Search for the cell housing the specified text and yield its (x, y) center coordinate. 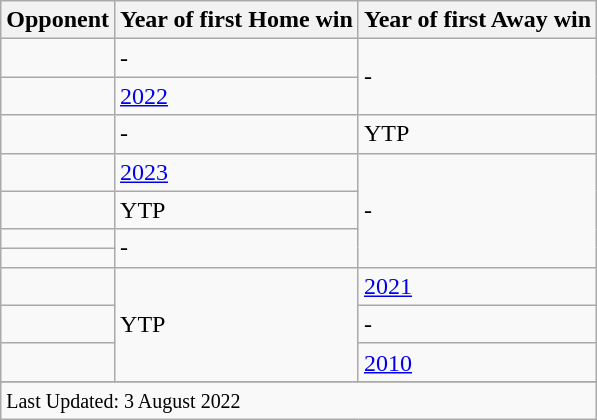
2010 (477, 362)
Opponent (58, 20)
Year of first Home win (237, 20)
2021 (477, 286)
2022 (237, 96)
Last Updated: 3 August 2022 (299, 400)
2023 (237, 172)
Year of first Away win (477, 20)
